Extract the [x, y] coordinate from the center of the cell holding the provided text.  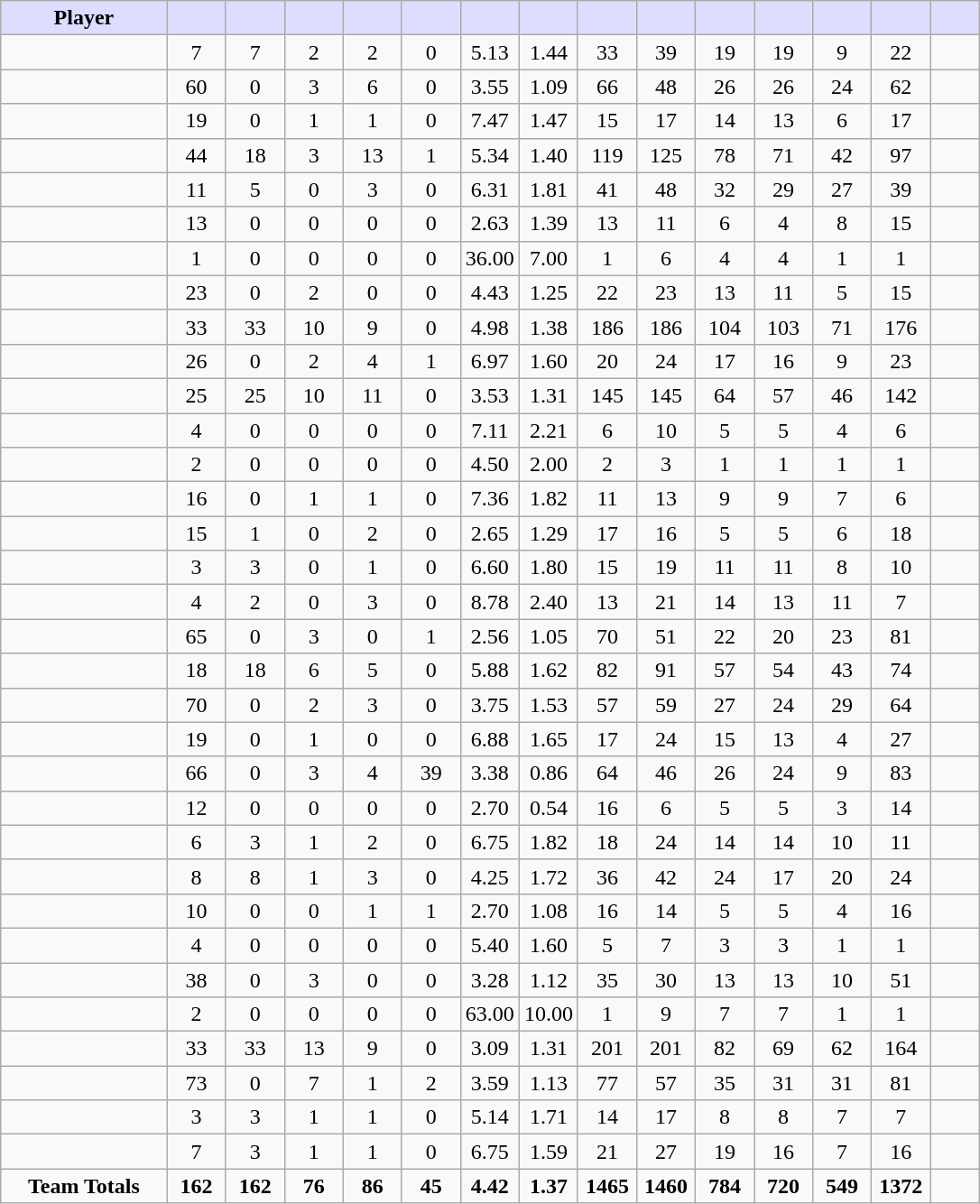
1.80 [549, 568]
65 [197, 636]
32 [726, 190]
59 [666, 705]
4.98 [489, 327]
119 [606, 155]
1465 [606, 1186]
3.59 [489, 1083]
Team Totals [84, 1186]
1.25 [549, 292]
3.09 [489, 1049]
2.40 [549, 602]
0.86 [549, 773]
5.40 [489, 945]
1.72 [549, 876]
1.40 [549, 155]
44 [197, 155]
60 [197, 87]
45 [431, 1186]
3.75 [489, 705]
1.71 [549, 1117]
74 [901, 671]
7.47 [489, 121]
720 [783, 1186]
6.60 [489, 568]
73 [197, 1083]
7.00 [549, 258]
103 [783, 327]
5.34 [489, 155]
91 [666, 671]
1.47 [549, 121]
30 [666, 979]
1.12 [549, 979]
1.53 [549, 705]
83 [901, 773]
1.59 [549, 1152]
3.38 [489, 773]
1.29 [549, 533]
5.88 [489, 671]
8.78 [489, 602]
4.25 [489, 876]
10.00 [549, 1014]
1.38 [549, 327]
1.09 [549, 87]
36 [606, 876]
41 [606, 190]
86 [372, 1186]
1.08 [549, 911]
549 [843, 1186]
5.13 [489, 52]
176 [901, 327]
4.50 [489, 465]
1.62 [549, 671]
104 [726, 327]
76 [314, 1186]
1372 [901, 1186]
784 [726, 1186]
1.65 [549, 739]
142 [901, 395]
4.43 [489, 292]
2.21 [549, 431]
43 [843, 671]
0.54 [549, 808]
97 [901, 155]
1.44 [549, 52]
7.11 [489, 431]
77 [606, 1083]
Player [84, 18]
6.97 [489, 361]
1460 [666, 1186]
2.63 [489, 224]
1.81 [549, 190]
1.39 [549, 224]
6.31 [489, 190]
1.13 [549, 1083]
3.53 [489, 395]
3.28 [489, 979]
2.56 [489, 636]
54 [783, 671]
2.65 [489, 533]
63.00 [489, 1014]
3.55 [489, 87]
12 [197, 808]
1.37 [549, 1186]
2.00 [549, 465]
7.36 [489, 499]
125 [666, 155]
164 [901, 1049]
38 [197, 979]
69 [783, 1049]
36.00 [489, 258]
4.42 [489, 1186]
78 [726, 155]
5.14 [489, 1117]
6.88 [489, 739]
1.05 [549, 636]
